Output the (x, y) coordinate of the center of the cell containing the given text.  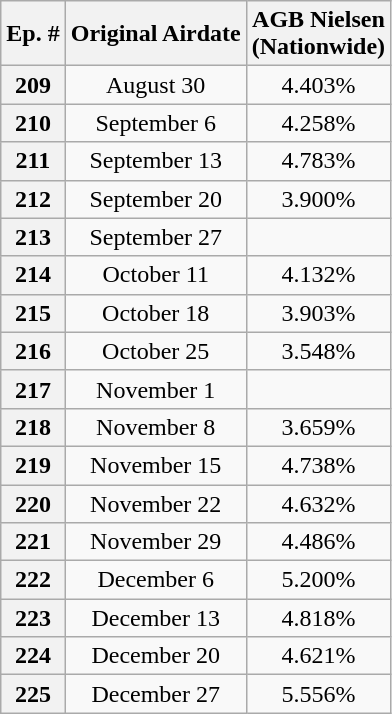
5.200% (318, 580)
4.818% (318, 618)
220 (33, 503)
December 20 (156, 656)
211 (33, 161)
December 6 (156, 580)
December 27 (156, 694)
September 6 (156, 123)
209 (33, 85)
221 (33, 542)
October 25 (156, 351)
214 (33, 275)
Original Airdate (156, 34)
4.632% (318, 503)
225 (33, 694)
September 13 (156, 161)
November 22 (156, 503)
216 (33, 351)
August 30 (156, 85)
December 13 (156, 618)
4.403% (318, 85)
210 (33, 123)
222 (33, 580)
October 11 (156, 275)
4.738% (318, 465)
3.548% (318, 351)
November 29 (156, 542)
November 15 (156, 465)
219 (33, 465)
4.783% (318, 161)
215 (33, 313)
212 (33, 199)
218 (33, 427)
September 27 (156, 237)
224 (33, 656)
4.258% (318, 123)
Ep. # (33, 34)
November 1 (156, 389)
3.659% (318, 427)
AGB Nielsen(Nationwide) (318, 34)
November 8 (156, 427)
3.900% (318, 199)
3.903% (318, 313)
4.132% (318, 275)
4.486% (318, 542)
213 (33, 237)
September 20 (156, 199)
October 18 (156, 313)
5.556% (318, 694)
217 (33, 389)
223 (33, 618)
4.621% (318, 656)
